Identify which cell holds the provided text, then report its [X, Y] central coordinate. 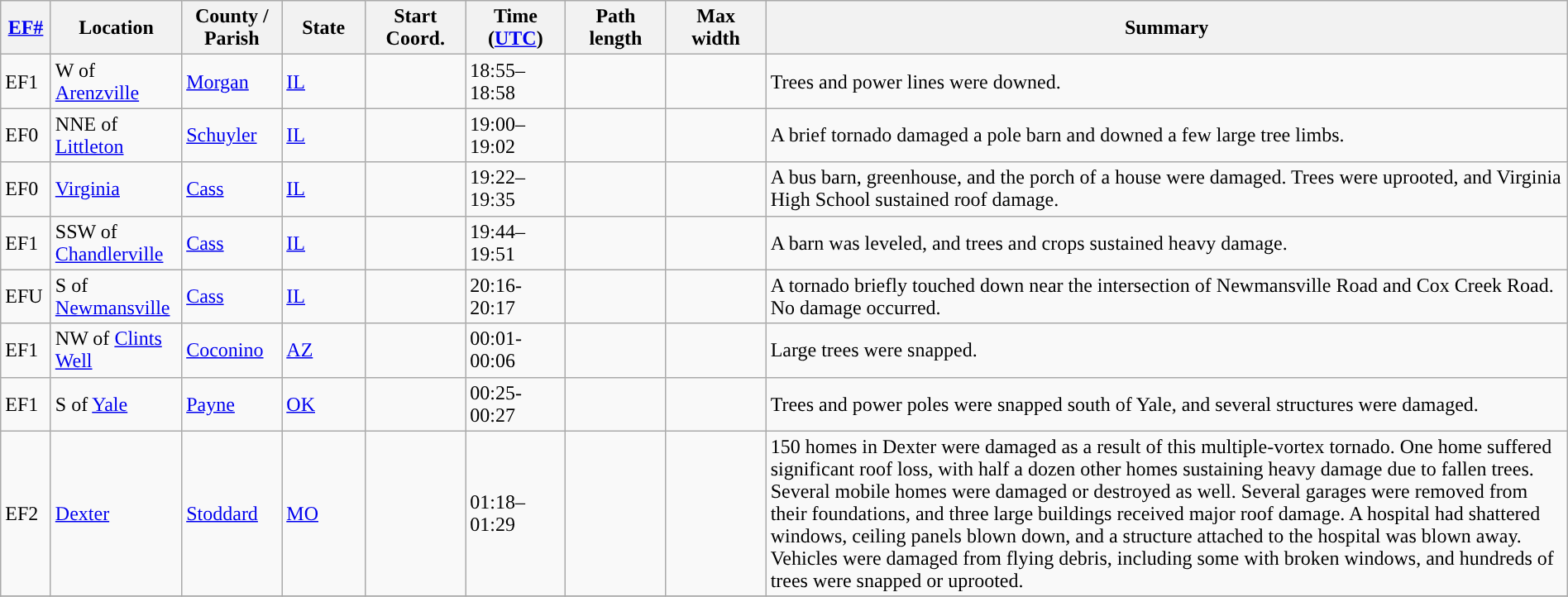
S of Yale [116, 404]
NW of Clints Well [116, 351]
EFU [26, 296]
19:00–19:02 [516, 136]
Schuyler [232, 136]
19:22–19:35 [516, 189]
NNE of Littleton [116, 136]
Summary [1166, 28]
SSW of Chandlerville [116, 243]
19:44–19:51 [516, 243]
Path length [615, 28]
W of Arenzville [116, 81]
Max width [716, 28]
County / Parish [232, 28]
EF# [26, 28]
A bus barn, greenhouse, and the porch of a house were damaged. Trees were uprooted, and Virginia High School sustained roof damage. [1166, 189]
Dexter [116, 513]
A barn was leveled, and trees and crops sustained heavy damage. [1166, 243]
Location [116, 28]
Virginia [116, 189]
20:16-20:17 [516, 296]
Morgan [232, 81]
A brief tornado damaged a pole barn and downed a few large tree limbs. [1166, 136]
01:18–01:29 [516, 513]
State [324, 28]
AZ [324, 351]
Time (UTC) [516, 28]
S of Newmansville [116, 296]
18:55–18:58 [516, 81]
Coconino [232, 351]
Payne [232, 404]
Large trees were snapped. [1166, 351]
00:01-00:06 [516, 351]
Trees and power lines were downed. [1166, 81]
OK [324, 404]
A tornado briefly touched down near the intersection of Newmansville Road and Cox Creek Road. No damage occurred. [1166, 296]
00:25-00:27 [516, 404]
EF2 [26, 513]
Stoddard [232, 513]
Trees and power poles were snapped south of Yale, and several structures were damaged. [1166, 404]
Start Coord. [415, 28]
MO [324, 513]
